From the cell containing the given text, extract its center point as [x, y] coordinate. 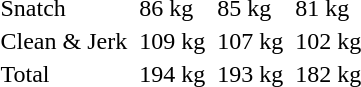
107 kg [250, 41]
109 kg [172, 41]
